Capture the cell that displays the provided text and extract its [x, y] central coordinate. 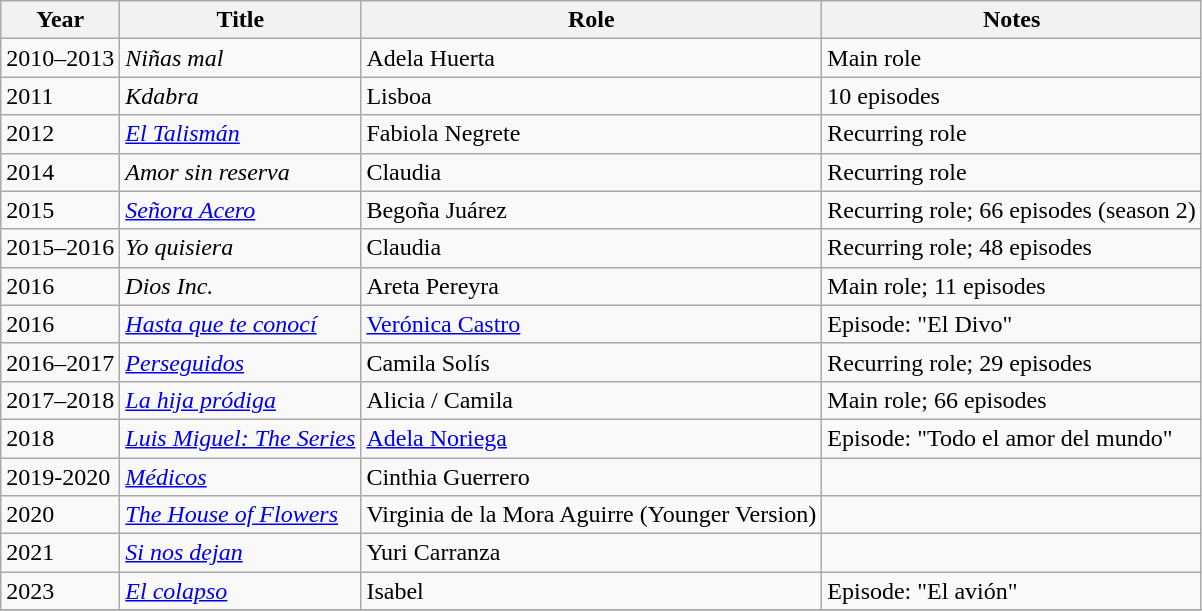
Lisboa [592, 96]
Year [60, 20]
2015 [60, 210]
Dios Inc. [240, 286]
Señora Acero [240, 210]
Isabel [592, 591]
Kdabra [240, 96]
2015–2016 [60, 248]
Areta Pereyra [592, 286]
2021 [60, 553]
Adela Huerta [592, 58]
Yuri Carranza [592, 553]
Fabiola Negrete [592, 134]
Episode: "El avión" [1012, 591]
2018 [60, 438]
Médicos [240, 477]
2010–2013 [60, 58]
2017–2018 [60, 400]
Alicia / Camila [592, 400]
La hija pródiga [240, 400]
Adela Noriega [592, 438]
Begoña Juárez [592, 210]
Si nos dejan [240, 553]
Perseguidos [240, 362]
Main role; 11 episodes [1012, 286]
The House of Flowers [240, 515]
Amor sin reserva [240, 172]
2014 [60, 172]
2019-2020 [60, 477]
Episode: "Todo el amor del mundo" [1012, 438]
Main role [1012, 58]
Title [240, 20]
2011 [60, 96]
Recurring role; 48 episodes [1012, 248]
Niñas mal [240, 58]
Luis Miguel: The Series [240, 438]
2020 [60, 515]
Hasta que te conocí [240, 324]
Recurring role; 29 episodes [1012, 362]
Role [592, 20]
Notes [1012, 20]
Main role; 66 episodes [1012, 400]
2023 [60, 591]
Camila Solís [592, 362]
El Talismán [240, 134]
2012 [60, 134]
Verónica Castro [592, 324]
El colapso [240, 591]
Virginia de la Mora Aguirre (Younger Version) [592, 515]
Recurring role; 66 episodes (season 2) [1012, 210]
Yo quisiera [240, 248]
Episode: "El Divo" [1012, 324]
2016–2017 [60, 362]
10 episodes [1012, 96]
Cinthia Guerrero [592, 477]
